Output the [X, Y] coordinate of the center of the cell containing the given text.  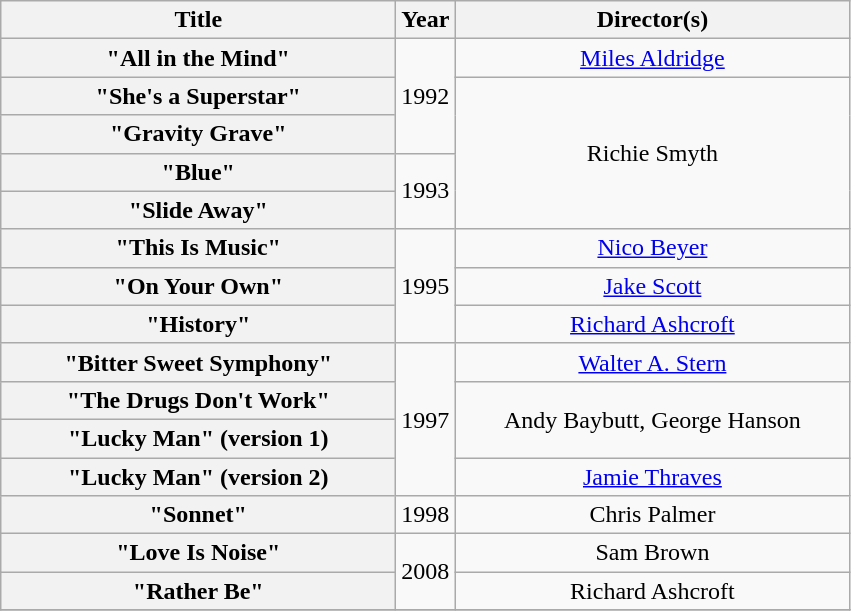
2008 [426, 572]
Year [426, 20]
"The Drugs Don't Work" [198, 400]
"This Is Music" [198, 248]
Chris Palmer [652, 515]
"Bitter Sweet Symphony" [198, 362]
Jamie Thraves [652, 477]
1997 [426, 419]
"She's a Superstar" [198, 96]
Jake Scott [652, 286]
1992 [426, 96]
1998 [426, 515]
1995 [426, 286]
Sam Brown [652, 553]
1993 [426, 191]
"History" [198, 324]
Title [198, 20]
Miles Aldridge [652, 58]
"Lucky Man" (version 2) [198, 477]
Walter A. Stern [652, 362]
"Lucky Man" (version 1) [198, 438]
"Love Is Noise" [198, 553]
"All in the Mind" [198, 58]
"Gravity Grave" [198, 134]
"Slide Away" [198, 210]
"Sonnet" [198, 515]
"On Your Own" [198, 286]
Andy Baybutt, George Hanson [652, 419]
Director(s) [652, 20]
Richie Smyth [652, 153]
Nico Beyer [652, 248]
"Rather Be" [198, 591]
"Blue" [198, 172]
